Return (X, Y) of the center of cell containing provided text 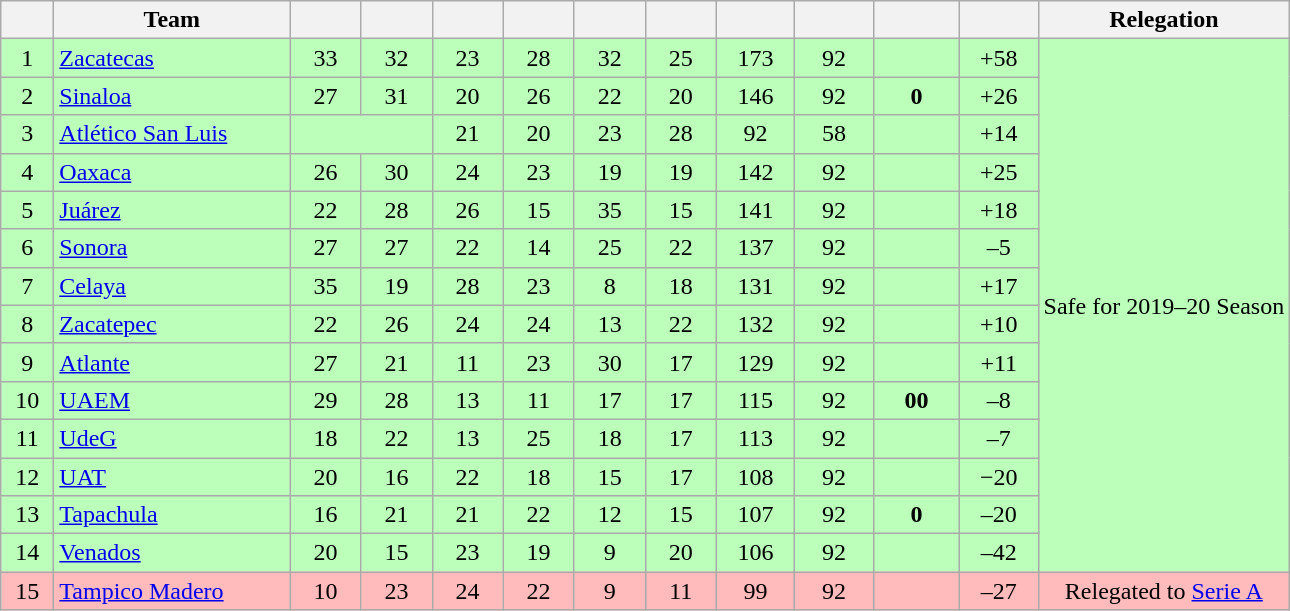
Tapachula (172, 515)
Sonora (172, 248)
Celaya (172, 286)
7 (28, 286)
115 (756, 400)
Tampico Madero (172, 591)
113 (756, 438)
+11 (998, 362)
106 (756, 553)
Zacatepec (172, 324)
5 (28, 210)
29 (326, 400)
129 (756, 362)
Atlético San Luis (172, 134)
58 (834, 134)
–5 (998, 248)
142 (756, 172)
+26 (998, 96)
Oaxaca (172, 172)
131 (756, 286)
+58 (998, 58)
–7 (998, 438)
Zacatecas (172, 58)
Team (172, 20)
146 (756, 96)
−20 (998, 477)
141 (756, 210)
31 (396, 96)
99 (756, 591)
Juárez (172, 210)
+17 (998, 286)
–42 (998, 553)
1 (28, 58)
Relegated to Serie A (1164, 591)
+10 (998, 324)
4 (28, 172)
108 (756, 477)
132 (756, 324)
Atlante (172, 362)
33 (326, 58)
UAEM (172, 400)
2 (28, 96)
UAT (172, 477)
137 (756, 248)
173 (756, 58)
–8 (998, 400)
6 (28, 248)
Venados (172, 553)
+14 (998, 134)
+18 (998, 210)
Relegation (1164, 20)
–20 (998, 515)
UdeG (172, 438)
+25 (998, 172)
Sinaloa (172, 96)
–27 (998, 591)
00 (916, 400)
3 (28, 134)
107 (756, 515)
Safe for 2019–20 Season (1164, 306)
